Detect which cell encompasses the target text, then output its (X, Y) center coordinate. 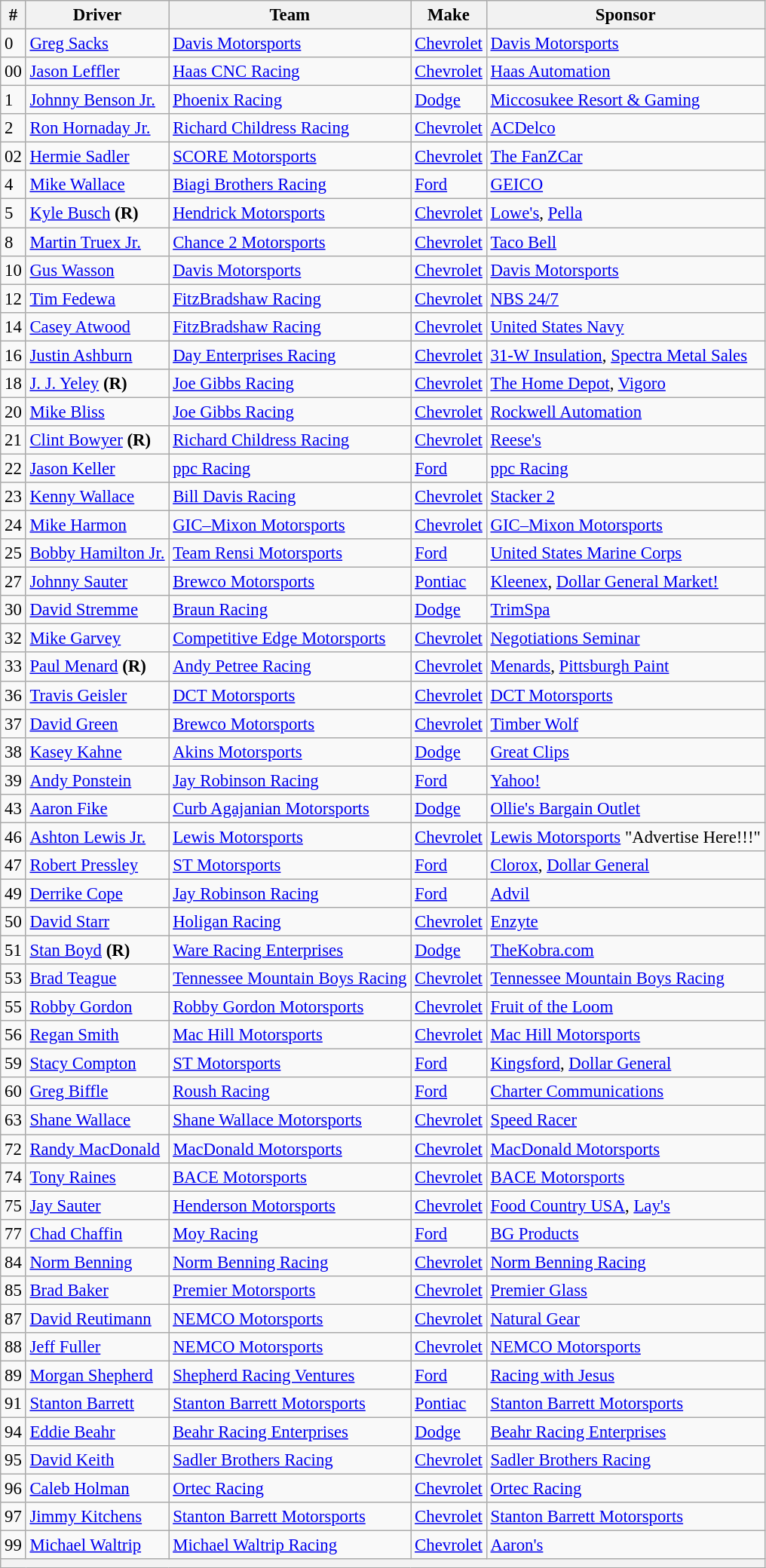
Ron Hornaday Jr. (97, 128)
Robby Gordon (97, 1007)
Tim Fedewa (97, 299)
David Stremme (97, 610)
Moy Racing (290, 1233)
Clint Bowyer (R) (97, 440)
Johnny Benson Jr. (97, 100)
Casey Atwood (97, 326)
Chance 2 Motorsports (290, 242)
Brad Baker (97, 1291)
NBS 24/7 (626, 299)
Lewis Motorsports "Advertise Here!!!" (626, 837)
30 (14, 610)
Lewis Motorsports (290, 837)
32 (14, 639)
23 (14, 497)
Natural Gear (626, 1318)
Timber Wolf (626, 724)
Roush Racing (290, 1092)
49 (14, 893)
14 (14, 326)
Hendrick Motorsports (290, 213)
Martin Truex Jr. (97, 242)
4 (14, 185)
Braun Racing (290, 610)
53 (14, 978)
Shane Wallace Motorsports (290, 1120)
Kleenex, Dollar General Market! (626, 582)
Andy Ponstein (97, 780)
Eddie Beahr (97, 1432)
Haas Automation (626, 72)
Stacker 2 (626, 497)
Haas CNC Racing (290, 72)
ACDelco (626, 128)
United States Navy (626, 326)
Michael Waltrip Racing (290, 1545)
Stan Boyd (R) (97, 951)
46 (14, 837)
Team (290, 15)
74 (14, 1177)
Sponsor (626, 15)
The FanZCar (626, 157)
38 (14, 752)
60 (14, 1092)
39 (14, 780)
31-W Insulation, Spectra Metal Sales (626, 355)
GEICO (626, 185)
Mike Wallace (97, 185)
Racing with Jesus (626, 1375)
Aaron's (626, 1545)
Michael Waltrip (97, 1545)
Ware Racing Enterprises (290, 951)
Greg Biffle (97, 1092)
David Keith (97, 1460)
Kyle Busch (R) (97, 213)
Competitive Edge Motorsports (290, 639)
2 (14, 128)
David Starr (97, 922)
Team Rensi Motorsports (290, 553)
1 (14, 100)
# (14, 15)
77 (14, 1233)
Charter Communications (626, 1092)
24 (14, 525)
TheKobra.com (626, 951)
Bill Davis Racing (290, 497)
51 (14, 951)
99 (14, 1545)
Stanton Barrett (97, 1404)
Menards, Pittsburgh Paint (626, 667)
Andy Petree Racing (290, 667)
SCORE Motorsports (290, 157)
Henderson Motorsports (290, 1205)
Jason Keller (97, 468)
95 (14, 1460)
Akins Motorsports (290, 752)
Reese's (626, 440)
United States Marine Corps (626, 553)
David Green (97, 724)
Make (449, 15)
8 (14, 242)
Randy MacDonald (97, 1149)
75 (14, 1205)
TrimSpa (626, 610)
Lowe's, Pella (626, 213)
Biagi Brothers Racing (290, 185)
72 (14, 1149)
87 (14, 1318)
Aaron Fike (97, 809)
Taco Bell (626, 242)
27 (14, 582)
BG Products (626, 1233)
25 (14, 553)
Clorox, Dollar General (626, 865)
91 (14, 1404)
Advil (626, 893)
Robby Gordon Motorsports (290, 1007)
Morgan Shepherd (97, 1375)
Ollie's Bargain Outlet (626, 809)
16 (14, 355)
Yahoo! (626, 780)
02 (14, 157)
Bobby Hamilton Jr. (97, 553)
84 (14, 1262)
Chad Chaffin (97, 1233)
Miccosukee Resort & Gaming (626, 100)
Norm Benning (97, 1262)
Mike Bliss (97, 412)
43 (14, 809)
Greg Sacks (97, 44)
33 (14, 667)
37 (14, 724)
88 (14, 1347)
Premier Glass (626, 1291)
47 (14, 865)
10 (14, 270)
97 (14, 1517)
Jimmy Kitchens (97, 1517)
22 (14, 468)
20 (14, 412)
21 (14, 440)
Rockwell Automation (626, 412)
55 (14, 1007)
Speed Racer (626, 1120)
J. J. Yeley (R) (97, 384)
Robert Pressley (97, 865)
Johnny Sauter (97, 582)
Food Country USA, Lay's (626, 1205)
Kingsford, Dollar General (626, 1064)
Mike Harmon (97, 525)
Driver (97, 15)
Caleb Holman (97, 1489)
18 (14, 384)
Shane Wallace (97, 1120)
5 (14, 213)
Ashton Lewis Jr. (97, 837)
Kasey Kahne (97, 752)
Shepherd Racing Ventures (290, 1375)
Phoenix Racing (290, 100)
Jay Sauter (97, 1205)
Great Clips (626, 752)
The Home Depot, Vigoro (626, 384)
00 (14, 72)
Hermie Sadler (97, 157)
Enzyte (626, 922)
50 (14, 922)
Jason Leffler (97, 72)
Premier Motorsports (290, 1291)
Negotiations Seminar (626, 639)
Stacy Compton (97, 1064)
Brad Teague (97, 978)
36 (14, 695)
Gus Wasson (97, 270)
Holigan Racing (290, 922)
Tony Raines (97, 1177)
Fruit of the Loom (626, 1007)
85 (14, 1291)
Regan Smith (97, 1035)
56 (14, 1035)
Kenny Wallace (97, 497)
94 (14, 1432)
96 (14, 1489)
63 (14, 1120)
Paul Menard (R) (97, 667)
Derrike Cope (97, 893)
Curb Agajanian Motorsports (290, 809)
Travis Geisler (97, 695)
Jeff Fuller (97, 1347)
Day Enterprises Racing (290, 355)
Justin Ashburn (97, 355)
0 (14, 44)
Mike Garvey (97, 639)
59 (14, 1064)
David Reutimann (97, 1318)
12 (14, 299)
89 (14, 1375)
